For the text-containing cell, return its midpoint in [X, Y] coordinate format. 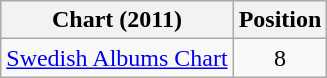
Chart (2011) [117, 20]
Position [280, 20]
8 [280, 58]
Swedish Albums Chart [117, 58]
